Return (x, y) of the center of cell containing provided text 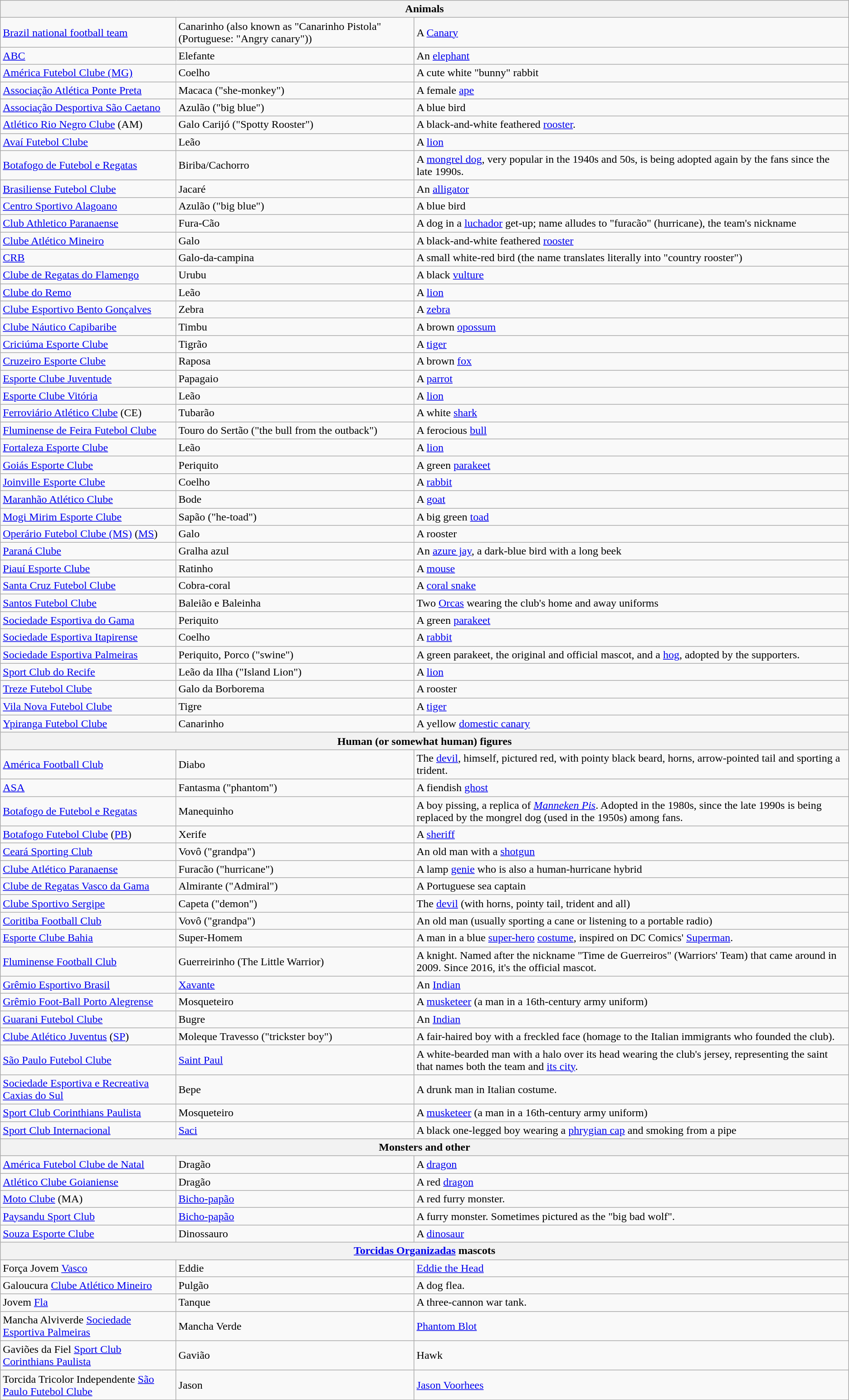
Jason Voorhees (631, 1385)
A fiendish ghost (631, 787)
Clube Esportivo Bento Gonçalves (88, 310)
Papagaio (295, 379)
Sociedade Esportiva do Gama (88, 620)
Sociedade Esportiva Itapirense (88, 637)
An alligator (631, 189)
Bugre (295, 1019)
A black-and-white feathered rooster (631, 241)
Tanque (295, 1303)
Associação Atlética Ponte Preta (88, 90)
Sociedade Esportiva e Recreativa Caxias do Sul (88, 1089)
The devil (with horns, pointy tail, trident and all) (631, 904)
A green parakeet, the original and official mascot, and a hog, adopted by the supporters. (631, 655)
CRB (88, 258)
Clube de Regatas Vasco da Gama (88, 886)
Biriba/Cachorro (295, 165)
Elefante (295, 56)
Animals (424, 9)
A parrot (631, 379)
Sport Club do Recife (88, 672)
Treze Futebol Clube (88, 689)
Santa Cruz Futebol Clube (88, 586)
Ratinho (295, 569)
Sport Club Internacional (88, 1130)
Eddie the Head (631, 1268)
Goiás Esporte Clube (88, 465)
Jovem Fla (88, 1303)
A big green toad (631, 516)
Super-Homem (295, 938)
Canarinho (also known as "Canarinho Pistola" (Portuguese: "Angry canary")) (295, 33)
Clube Atlético Juventus (SP) (88, 1036)
Mogi Mirim Esporte Clube (88, 516)
Santos Futebol Clube (88, 603)
Mancha Verde (295, 1326)
Moto Clube (MA) (88, 1199)
Galo da Borborema (295, 689)
América Futebol Clube de Natal (88, 1165)
A coral snake (631, 586)
A three-cannon war tank. (631, 1303)
An azure jay, a dark-blue bird with a long beek (631, 551)
Sociedade Esportiva Palmeiras (88, 655)
Phantom Blot (631, 1326)
A Portuguese sea captain (631, 886)
A mongrel dog, very popular in the 1940s and 50s, is being adopted again by the fans since the late 1990s. (631, 165)
Cobra-coral (295, 586)
Bepe (295, 1089)
Fura-Cão (295, 223)
A dog flea. (631, 1285)
Vila Nova Futebol Clube (88, 706)
A small white-red bird (the name translates literally into "country rooster") (631, 258)
Almirante ("Admiral") (295, 886)
A knight. Named after the nickname "Time de Guerreiros" (Warriors' Team) that came around in 2009. Since 2016, it's the official mascot. (631, 961)
Jacaré (295, 189)
ABC (88, 56)
Bode (295, 499)
Macaca ("she-monkey") (295, 90)
A goat (631, 499)
Gaviões da Fiel Sport Club Corinthians Paulista (88, 1356)
A fair-haired boy with a freckled face (homage to the Italian immigrants who founded the club). (631, 1036)
A brown opossum (631, 327)
Manequinho (295, 811)
A female ape (631, 90)
Touro do Sertão ("the bull from the outback") (295, 430)
Leão da Ilha ("Island Lion") (295, 672)
Sport Club Corinthians Paulista (88, 1113)
Monsters and other (424, 1147)
Galo-da-campina (295, 258)
Furacão ("hurricane") (295, 869)
Fluminense Football Club (88, 961)
Torcidas Organizadas mascots (424, 1251)
Raposa (295, 361)
An elephant (631, 56)
Joinville Esporte Clube (88, 482)
Urubu (295, 275)
Avaí Futebol Clube (88, 142)
Paysandu Sport Club (88, 1216)
Ferroviário Atlético Clube (CE) (88, 413)
Two Orcas wearing the club's home and away uniforms (631, 603)
Pulgão (295, 1285)
Coritiba Football Club (88, 921)
Atlético Clube Goianiense (88, 1182)
Xavante (295, 985)
A red furry monster. (631, 1199)
Human (or somewhat human) figures (424, 741)
Diabo (295, 764)
Força Jovem Vasco (88, 1268)
Dinossauro (295, 1234)
Saint Paul (295, 1060)
Grêmio Foot-Ball Porto Alegrense (88, 1002)
A brown fox (631, 361)
Souza Esporte Clube (88, 1234)
Tigre (295, 706)
Fantasma ("phantom") (295, 787)
América Football Club (88, 764)
Botafogo Futebol Clube (PB) (88, 835)
A black-and-white feathered rooster. (631, 125)
A lamp genie who is also a human-hurricane hybrid (631, 869)
A ferocious bull (631, 430)
São Paulo Futebol Clube (88, 1060)
A white shark (631, 413)
Canarinho (295, 724)
Galoucura Clube Atlético Mineiro (88, 1285)
A cute white "bunny" rabbit (631, 73)
Esporte Clube Vitória (88, 396)
A dinosaur (631, 1234)
Fluminense de Feira Futebol Clube (88, 430)
Torcida Tricolor Independente São Paulo Futebol Clube (88, 1385)
Capeta ("demon") (295, 904)
Cruzeiro Esporte Clube (88, 361)
Gralha azul (295, 551)
América Futebol Clube (MG) (88, 73)
Brazil national football team (88, 33)
Guarani Futebol Clube (88, 1019)
Criciúma Esporte Clube (88, 344)
An old man (usually sporting a cane or listening to a portable radio) (631, 921)
Clube Atlético Paranaense (88, 869)
A white-bearded man with a halo over its head wearing the club's jersey, representing the saint that names both the team and its city. (631, 1060)
Timbu (295, 327)
Ceará Sporting Club (88, 852)
Periquito, Porco ("swine") (295, 655)
A zebra (631, 310)
A red dragon (631, 1182)
Clube Atlético Mineiro (88, 241)
Tigrão (295, 344)
A black one-legged boy wearing a phrygian cap and smoking from a pipe (631, 1130)
Club Athletico Paranaense (88, 223)
Ypiranga Futebol Clube (88, 724)
A sheriff (631, 835)
The devil, himself, pictured red, with pointy black beard, horns, arrow-pointed tail and sporting a trident. (631, 764)
Operário Futebol Clube (MS) (MS) (88, 534)
Zebra (295, 310)
ASA (88, 787)
Maranhão Atlético Clube (88, 499)
A furry monster. Sometimes pictured as the "big bad wolf". (631, 1216)
A black vulture (631, 275)
Sapão ("he-toad") (295, 516)
Eddie (295, 1268)
Moleque Travesso ("trickster boy") (295, 1036)
Gavião (295, 1356)
A yellow domestic canary (631, 724)
Guerreirinho (The Little Warrior) (295, 961)
Jason (295, 1385)
A man in a blue super-hero costume, inspired on DC Comics' Superman. (631, 938)
A Canary (631, 33)
A drunk man in Italian costume. (631, 1089)
Mancha Alviverde Sociedade Esportiva Palmeiras (88, 1326)
Xerife (295, 835)
Esporte Clube Bahia (88, 938)
Clube de Regatas do Flamengo (88, 275)
A dragon (631, 1165)
Clube Náutico Capibaribe (88, 327)
Esporte Clube Juventude (88, 379)
Atlético Rio Negro Clube (AM) (88, 125)
Baleião e Baleinha (295, 603)
A mouse (631, 569)
Grêmio Esportivo Brasil (88, 985)
Saci (295, 1130)
Tubarão (295, 413)
Galo Carijó ("Spotty Rooster") (295, 125)
Fortaleza Esporte Clube (88, 447)
Piauí Esporte Clube (88, 569)
A dog in a luchador get-up; name alludes to "furacão" (hurricane), the team's nickname (631, 223)
Brasiliense Futebol Clube (88, 189)
Paraná Clube (88, 551)
Associação Desportiva São Caetano (88, 107)
Clube do Remo (88, 292)
An old man with a shotgun (631, 852)
Clube Sportivo Sergipe (88, 904)
Hawk (631, 1356)
Centro Sportivo Alagoano (88, 206)
